Detect which cell encompasses the target text, then output its (X, Y) center coordinate. 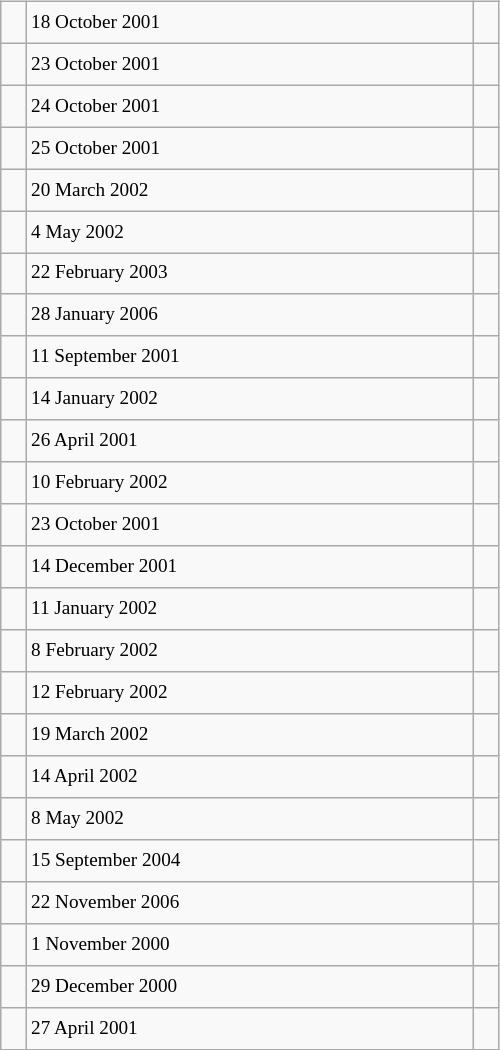
8 February 2002 (249, 651)
15 September 2004 (249, 861)
18 October 2001 (249, 22)
14 December 2001 (249, 567)
25 October 2001 (249, 148)
19 March 2002 (249, 735)
28 January 2006 (249, 315)
10 February 2002 (249, 483)
29 December 2000 (249, 986)
20 March 2002 (249, 190)
8 May 2002 (249, 819)
27 April 2001 (249, 1028)
1 November 2000 (249, 944)
11 September 2001 (249, 357)
14 April 2002 (249, 777)
24 October 2001 (249, 106)
22 February 2003 (249, 274)
22 November 2006 (249, 902)
4 May 2002 (249, 232)
14 January 2002 (249, 399)
12 February 2002 (249, 693)
11 January 2002 (249, 609)
26 April 2001 (249, 441)
